From the cell containing the given text, extract its center point as (x, y) coordinate. 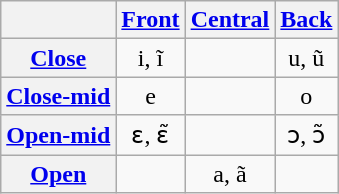
Back (306, 20)
a, ã (230, 173)
Open-mid (58, 135)
Close-mid (58, 96)
ɛ, ɛ̃ (150, 135)
e (150, 96)
ɔ, ɔ̃ (306, 135)
Open (58, 173)
Front (150, 20)
Close (58, 58)
u, ũ (306, 58)
i, ĩ (150, 58)
o (306, 96)
Central (230, 20)
